Search for the cell housing the specified text and yield its (x, y) center coordinate. 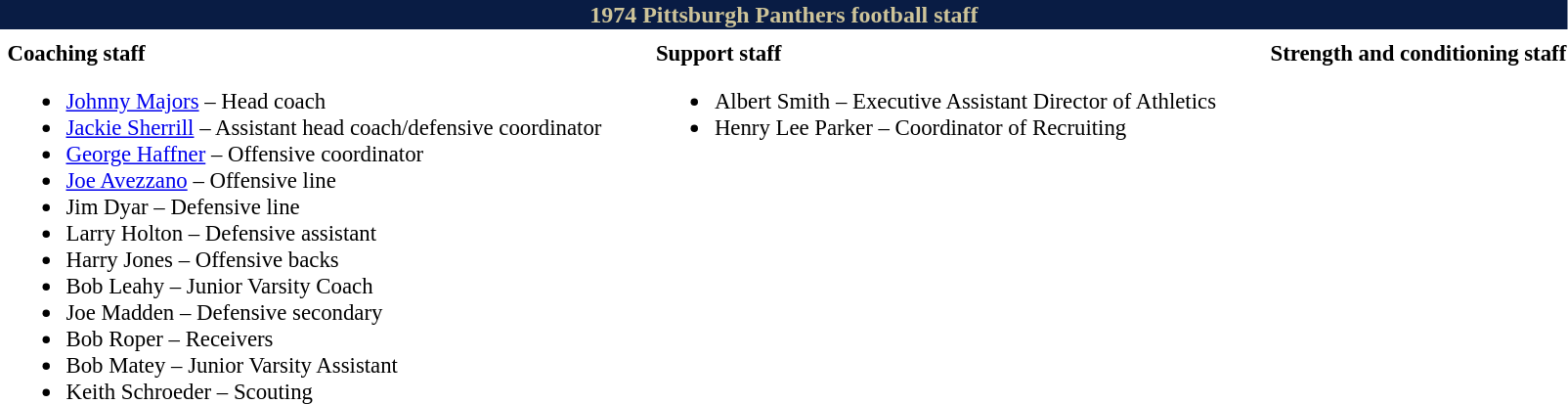
1974 Pittsburgh Panthers football staff (784, 15)
